Provide the [x, y] coordinate of the cell's center where the given text is located.  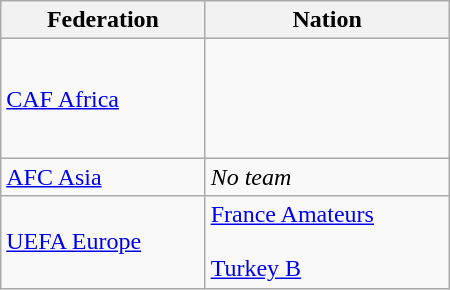
UEFA Europe [103, 242]
CAF Africa [103, 98]
AFC Asia [103, 177]
Federation [103, 20]
No team [327, 177]
France Amateurs Turkey B [327, 242]
Nation [327, 20]
